Extract the (X, Y) coordinate from the center of the cell holding the provided text.  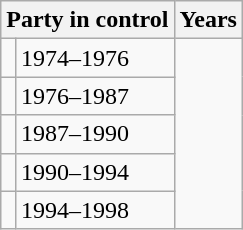
1974–1976 (94, 58)
1987–1990 (94, 134)
Party in control (88, 20)
1976–1987 (94, 96)
1990–1994 (94, 172)
Years (208, 20)
1994–1998 (94, 210)
